From the cell containing the given text, extract its center point as (x, y) coordinate. 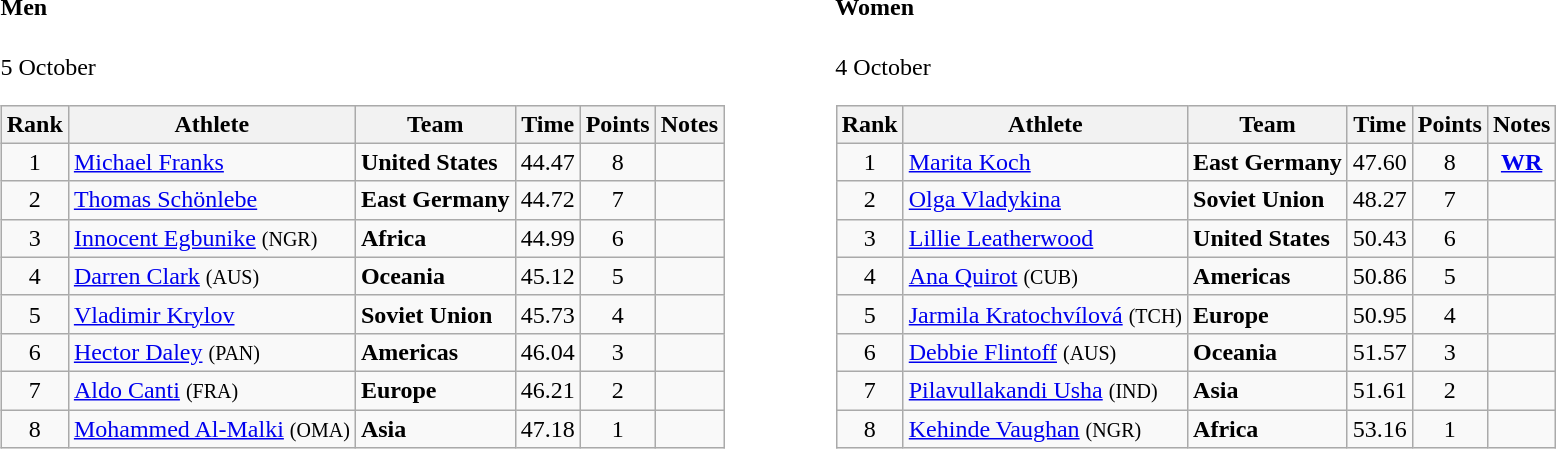
44.99 (548, 238)
Innocent Egbunike (NGR) (212, 238)
53.16 (1380, 429)
48.27 (1380, 200)
Olga Vladykina (1045, 200)
50.43 (1380, 238)
Pilavullakandi Usha (IND) (1045, 390)
51.61 (1380, 390)
Darren Clark (AUS) (212, 276)
Thomas Schönlebe (212, 200)
Lillie Leatherwood (1045, 238)
Kehinde Vaughan (NGR) (1045, 429)
Debbie Flintoff (AUS) (1045, 352)
Aldo Canti (FRA) (212, 390)
50.86 (1380, 276)
47.60 (1380, 162)
Vladimir Krylov (212, 314)
44.72 (548, 200)
46.21 (548, 390)
47.18 (548, 429)
44.47 (548, 162)
45.73 (548, 314)
Michael Franks (212, 162)
Ana Quirot (CUB) (1045, 276)
WR (1521, 162)
45.12 (548, 276)
Hector Daley (PAN) (212, 352)
Marita Koch (1045, 162)
50.95 (1380, 314)
51.57 (1380, 352)
Mohammed Al-Malki (OMA) (212, 429)
46.04 (548, 352)
Jarmila Kratochvílová (TCH) (1045, 314)
